Pinpoint the cell where the given text exists, returning its [x, y] midpoint coordinate. 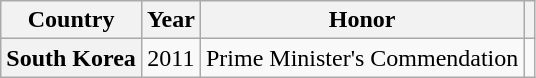
Country [72, 20]
Year [170, 20]
Prime Minister's Commendation [362, 58]
2011 [170, 58]
Honor [362, 20]
South Korea [72, 58]
